Scan for the cell matching the given text and deliver its [x, y] coordinate at center. 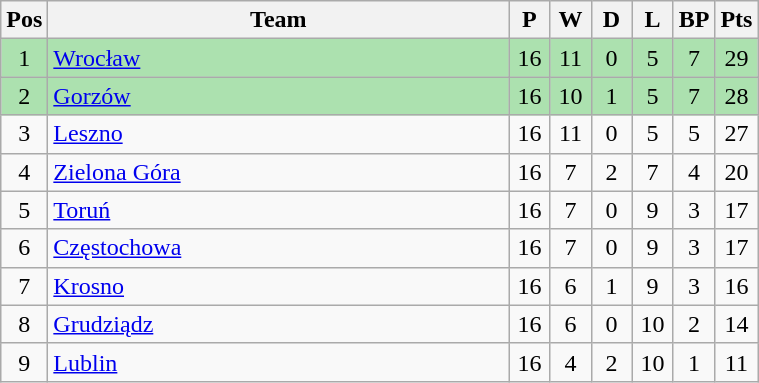
Pos [24, 20]
Krosno [278, 286]
27 [736, 134]
Częstochowa [278, 248]
W [570, 20]
28 [736, 96]
D [612, 20]
29 [736, 58]
Zielona Góra [278, 172]
8 [24, 324]
20 [736, 172]
Wrocław [278, 58]
L [652, 20]
P [530, 20]
14 [736, 324]
Lublin [278, 362]
Grudziądz [278, 324]
Leszno [278, 134]
Team [278, 20]
Pts [736, 20]
Toruń [278, 210]
BP [694, 20]
Gorzów [278, 96]
